Extract the (x, y) coordinate from the center of the cell holding the provided text.  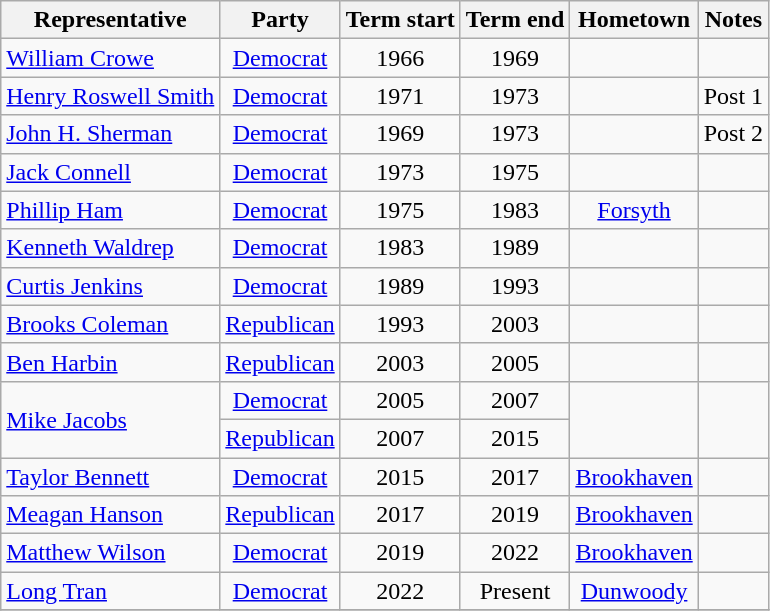
William Crowe (110, 58)
Dunwoody (634, 591)
John H. Sherman (110, 134)
1966 (400, 58)
Party (280, 20)
Forsyth (634, 210)
Matthew Wilson (110, 553)
Notes (733, 20)
Long Tran (110, 591)
Kenneth Waldrep (110, 248)
Jack Connell (110, 172)
Representative (110, 20)
Ben Harbin (110, 362)
Brooks Coleman (110, 324)
Term end (515, 20)
Present (515, 591)
Curtis Jenkins (110, 286)
Taylor Bennett (110, 477)
Post 2 (733, 134)
Phillip Ham (110, 210)
Henry Roswell Smith (110, 96)
1971 (400, 96)
Term start (400, 20)
Mike Jacobs (110, 419)
Hometown (634, 20)
Meagan Hanson (110, 515)
Post 1 (733, 96)
